Determine the (x, y) coordinate at the center of the cell enclosing the given text.  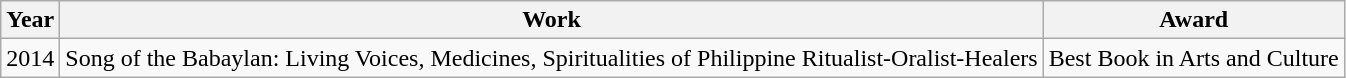
Year (30, 20)
Song of the Babaylan: Living Voices, Medicines, Spiritualities of Philippine Ritualist-Oralist-Healers (552, 58)
Work (552, 20)
Award (1194, 20)
Best Book in Arts and Culture (1194, 58)
2014 (30, 58)
